Determine the [X, Y] coordinate at the center of the cell enclosing the given text.  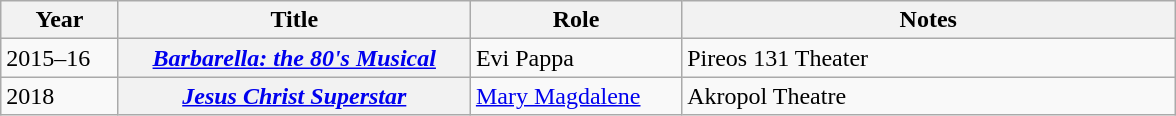
Notes [928, 20]
Jesus Christ Superstar [294, 96]
Year [60, 20]
Barbarella: the 80's Musical [294, 58]
Role [576, 20]
Evi Pappa [576, 58]
Mary Magdalene [576, 96]
Pireos 131 Theater [928, 58]
2018 [60, 96]
Akropol Theatre [928, 96]
Title [294, 20]
2015–16 [60, 58]
